Search for the cell housing the specified text and yield its [X, Y] center coordinate. 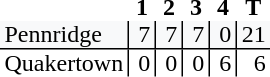
21 [253, 35]
Pennridge [64, 35]
Quakertown [64, 63]
